Locate the cell with the specified text and output its (x, y) center coordinate. 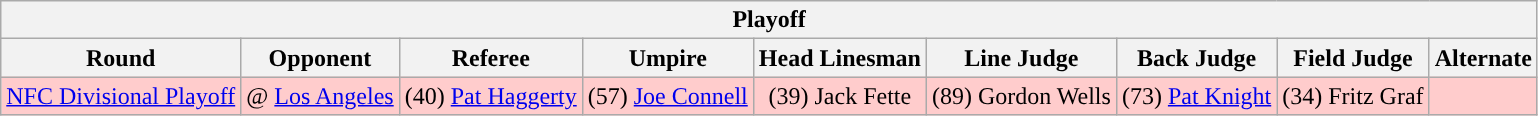
(89) Gordon Wells (1021, 96)
Opponent (320, 58)
Line Judge (1021, 58)
@ Los Angeles (320, 96)
Round (121, 58)
Referee (490, 58)
(39) Jack Fette (840, 96)
Playoff (770, 20)
(40) Pat Haggerty (490, 96)
Umpire (668, 58)
(57) Joe Connell (668, 96)
Head Linesman (840, 58)
Alternate (1483, 58)
Field Judge (1353, 58)
(34) Fritz Graf (1353, 96)
(73) Pat Knight (1196, 96)
Back Judge (1196, 58)
NFC Divisional Playoff (121, 96)
